Return the (x, y) coordinate for the center point of the cell that contains the specified text.  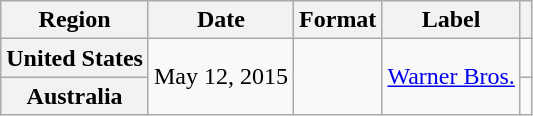
United States (75, 58)
May 12, 2015 (220, 77)
Warner Bros. (451, 77)
Australia (75, 96)
Region (75, 20)
Date (220, 20)
Label (451, 20)
Format (338, 20)
